For the text-containing cell, return its midpoint in (X, Y) coordinate format. 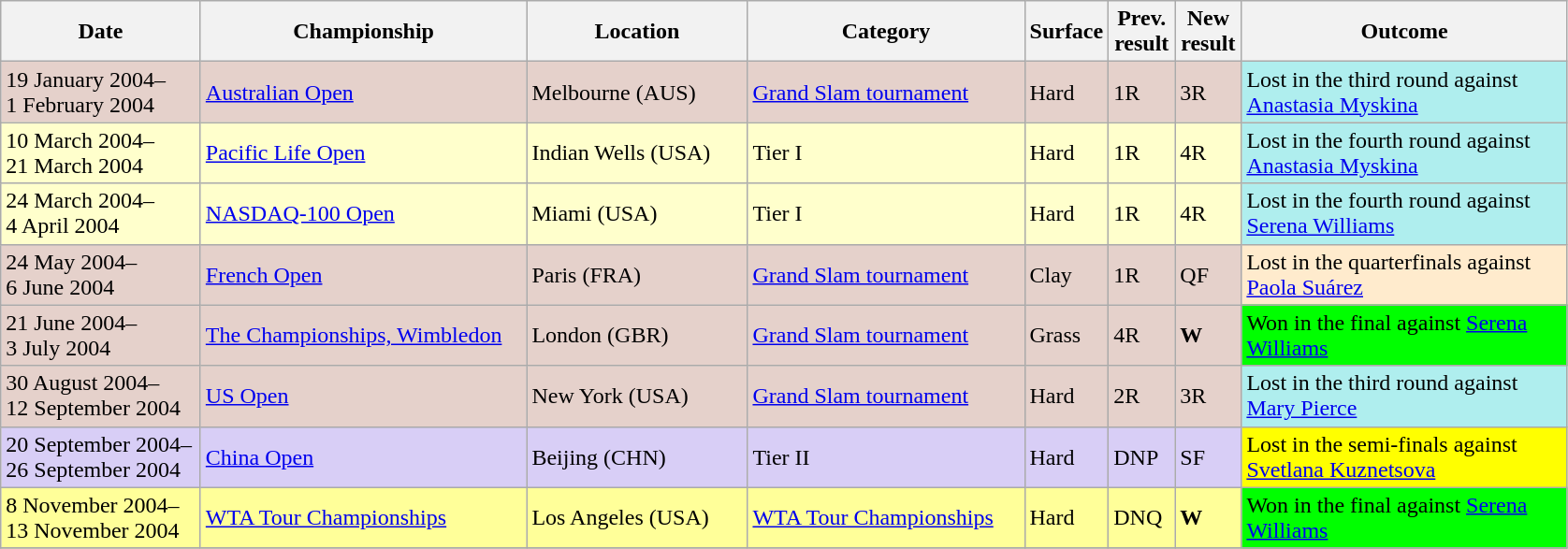
Outcome (1405, 32)
US Open (363, 397)
Pacific Life Open (363, 153)
NASDAQ-100 Open (363, 213)
QF (1209, 275)
24 May 2004–6 June 2004 (101, 275)
Tier II (886, 456)
Miami (USA) (637, 213)
London (GBR) (637, 335)
Location (637, 32)
8 November 2004–13 November 2004 (101, 518)
French Open (363, 275)
2R (1141, 397)
Beijing (CHN) (637, 456)
New York (USA) (637, 397)
Category (886, 32)
Lost in the semi-finals against Svetlana Kuznetsova (1405, 456)
Lost in the fourth round against Serena Williams (1405, 213)
DNP (1141, 456)
19 January 2004–1 February 2004 (101, 92)
Lost in the third round against Anastasia Myskina (1405, 92)
Prev. result (1141, 32)
30 August 2004–12 September 2004 (101, 397)
Grass (1067, 335)
24 March 2004–4 April 2004 (101, 213)
Los Angeles (USA) (637, 518)
Indian Wells (USA) (637, 153)
Lost in the fourth round against Anastasia Myskina (1405, 153)
Melbourne (AUS) (637, 92)
New result (1209, 32)
21 June 2004–3 July 2004 (101, 335)
DNQ (1141, 518)
The Championships, Wimbledon (363, 335)
SF (1209, 456)
Lost in the third round against Mary Pierce (1405, 397)
Championship (363, 32)
China Open (363, 456)
10 March 2004–21 March 2004 (101, 153)
20 September 2004–26 September 2004 (101, 456)
Paris (FRA) (637, 275)
Clay (1067, 275)
Surface (1067, 32)
Lost in the quarterfinals against Paola Suárez (1405, 275)
Australian Open (363, 92)
Date (101, 32)
